Search for the cell housing the specified text and yield its [X, Y] center coordinate. 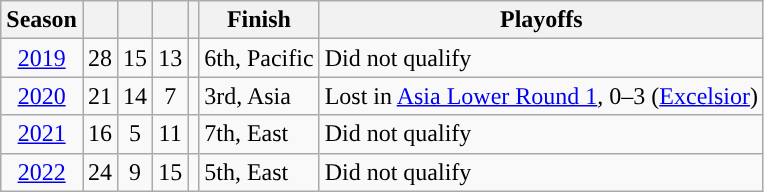
Finish [259, 20]
24 [100, 172]
11 [170, 134]
6th, Pacific [259, 58]
2019 [42, 58]
9 [136, 172]
2020 [42, 96]
21 [100, 96]
13 [170, 58]
28 [100, 58]
Season [42, 20]
3rd, Asia [259, 96]
5th, East [259, 172]
14 [136, 96]
7 [170, 96]
2021 [42, 134]
2022 [42, 172]
7th, East [259, 134]
Lost in Asia Lower Round 1, 0–3 (Excelsior) [541, 96]
Playoffs [541, 20]
16 [100, 134]
5 [136, 134]
